Extract the (x, y) coordinate from the center of the cell holding the provided text.  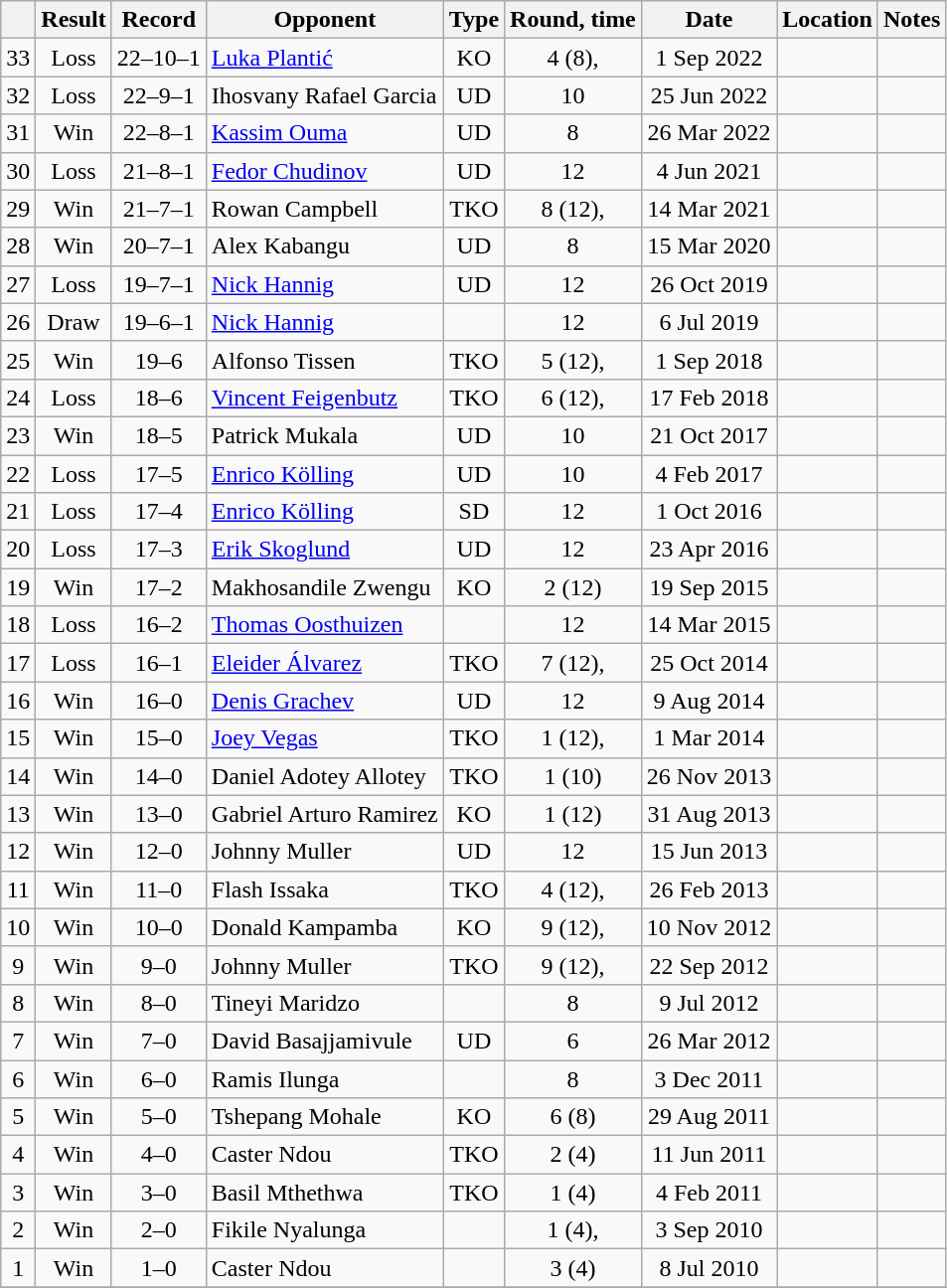
9 Jul 2012 (709, 1003)
17 (18, 663)
Vincent Feigenbutz (324, 398)
6 (8) (573, 1117)
6–0 (159, 1078)
3 (18, 1193)
26 Oct 2019 (709, 284)
1 (4), (573, 1230)
31 (18, 133)
1 (18, 1268)
18–5 (159, 435)
14–0 (159, 776)
25 Jun 2022 (709, 95)
Ihosvany Rafael Garcia (324, 95)
25 (18, 360)
3 (4) (573, 1268)
13 (18, 814)
3 Sep 2010 (709, 1230)
14 Mar 2015 (709, 625)
1 Sep 2018 (709, 360)
30 (18, 171)
19 Sep 2015 (709, 587)
8 Jul 2010 (709, 1268)
21 (18, 512)
9 Aug 2014 (709, 701)
2 (18, 1230)
14 Mar 2021 (709, 209)
26 (18, 322)
Joey Vegas (324, 738)
Result (74, 20)
26 Mar 2022 (709, 133)
26 Nov 2013 (709, 776)
17–2 (159, 587)
10 Nov 2012 (709, 927)
Type (473, 20)
Eleider Álvarez (324, 663)
4 Feb 2011 (709, 1193)
Kassim Ouma (324, 133)
18–6 (159, 398)
18 (18, 625)
22–10–1 (159, 58)
11–0 (159, 889)
Draw (74, 322)
10–0 (159, 927)
Fedor Chudinov (324, 171)
Record (159, 20)
1 Oct 2016 (709, 512)
4–0 (159, 1155)
Donald Kampamba (324, 927)
8–0 (159, 1003)
21–8–1 (159, 171)
Luka Plantić (324, 58)
Round, time (573, 20)
Makhosandile Zwengu (324, 587)
4 (8), (573, 58)
17 Feb 2018 (709, 398)
22 Sep 2012 (709, 965)
15–0 (159, 738)
8 (12), (573, 209)
29 Aug 2011 (709, 1117)
2 (4) (573, 1155)
19 (18, 587)
1 (10) (573, 776)
SD (473, 512)
7 (12), (573, 663)
16–2 (159, 625)
Fikile Nyalunga (324, 1230)
20–7–1 (159, 246)
David Basajjamivule (324, 1041)
16–0 (159, 701)
29 (18, 209)
7–0 (159, 1041)
9 (18, 965)
6 (12), (573, 398)
32 (18, 95)
25 Oct 2014 (709, 663)
17–4 (159, 512)
22 (18, 474)
3–0 (159, 1193)
Location (828, 20)
1–0 (159, 1268)
14 (18, 776)
15 Mar 2020 (709, 246)
Opponent (324, 20)
Gabriel Arturo Ramirez (324, 814)
19–6–1 (159, 322)
5–0 (159, 1117)
5 (12), (573, 360)
1 (12) (573, 814)
9–0 (159, 965)
33 (18, 58)
1 Sep 2022 (709, 58)
27 (18, 284)
2–0 (159, 1230)
15 Jun 2013 (709, 852)
Thomas Oosthuizen (324, 625)
23 Apr 2016 (709, 550)
11 (18, 889)
Daniel Adotey Allotey (324, 776)
Date (709, 20)
17–3 (159, 550)
Notes (911, 20)
22–8–1 (159, 133)
Tineyi Maridzo (324, 1003)
21 Oct 2017 (709, 435)
6 Jul 2019 (709, 322)
Patrick Mukala (324, 435)
17–5 (159, 474)
26 Mar 2012 (709, 1041)
Denis Grachev (324, 701)
23 (18, 435)
Alex Kabangu (324, 246)
26 Feb 2013 (709, 889)
22–9–1 (159, 95)
16–1 (159, 663)
11 Jun 2011 (709, 1155)
5 (18, 1117)
31 Aug 2013 (709, 814)
4 Feb 2017 (709, 474)
7 (18, 1041)
2 (12) (573, 587)
4 (18, 1155)
12–0 (159, 852)
Tshepang Mohale (324, 1117)
28 (18, 246)
Ramis Ilunga (324, 1078)
19–6 (159, 360)
16 (18, 701)
4 (12), (573, 889)
15 (18, 738)
Erik Skoglund (324, 550)
1 Mar 2014 (709, 738)
24 (18, 398)
Rowan Campbell (324, 209)
Basil Mthethwa (324, 1193)
4 Jun 2021 (709, 171)
20 (18, 550)
13–0 (159, 814)
1 (12), (573, 738)
Alfonso Tissen (324, 360)
3 Dec 2011 (709, 1078)
19–7–1 (159, 284)
Flash Issaka (324, 889)
21–7–1 (159, 209)
1 (4) (573, 1193)
